From the cell containing the given text, extract its center point as [x, y] coordinate. 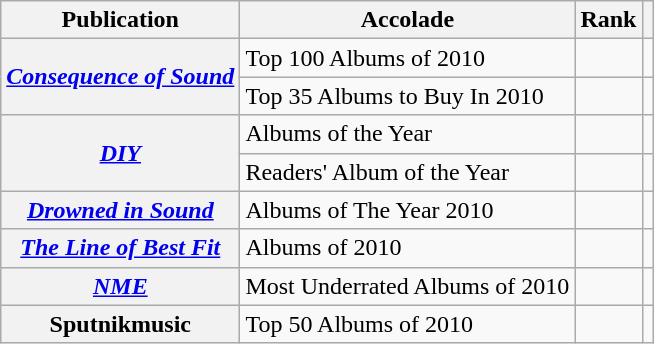
Publication [120, 20]
Drowned in Sound [120, 210]
Readers' Album of the Year [408, 172]
NME [120, 286]
Albums of the Year [408, 134]
Rank [608, 20]
DIY [120, 153]
Albums of The Year 2010 [408, 210]
Accolade [408, 20]
The Line of Best Fit [120, 248]
Top 50 Albums of 2010 [408, 324]
Most Underrated Albums of 2010 [408, 286]
Albums of 2010 [408, 248]
Top 35 Albums to Buy In 2010 [408, 96]
Top 100 Albums of 2010 [408, 58]
Sputnikmusic [120, 324]
Consequence of Sound [120, 77]
